Identify which cell holds the provided text, then report its [X, Y] central coordinate. 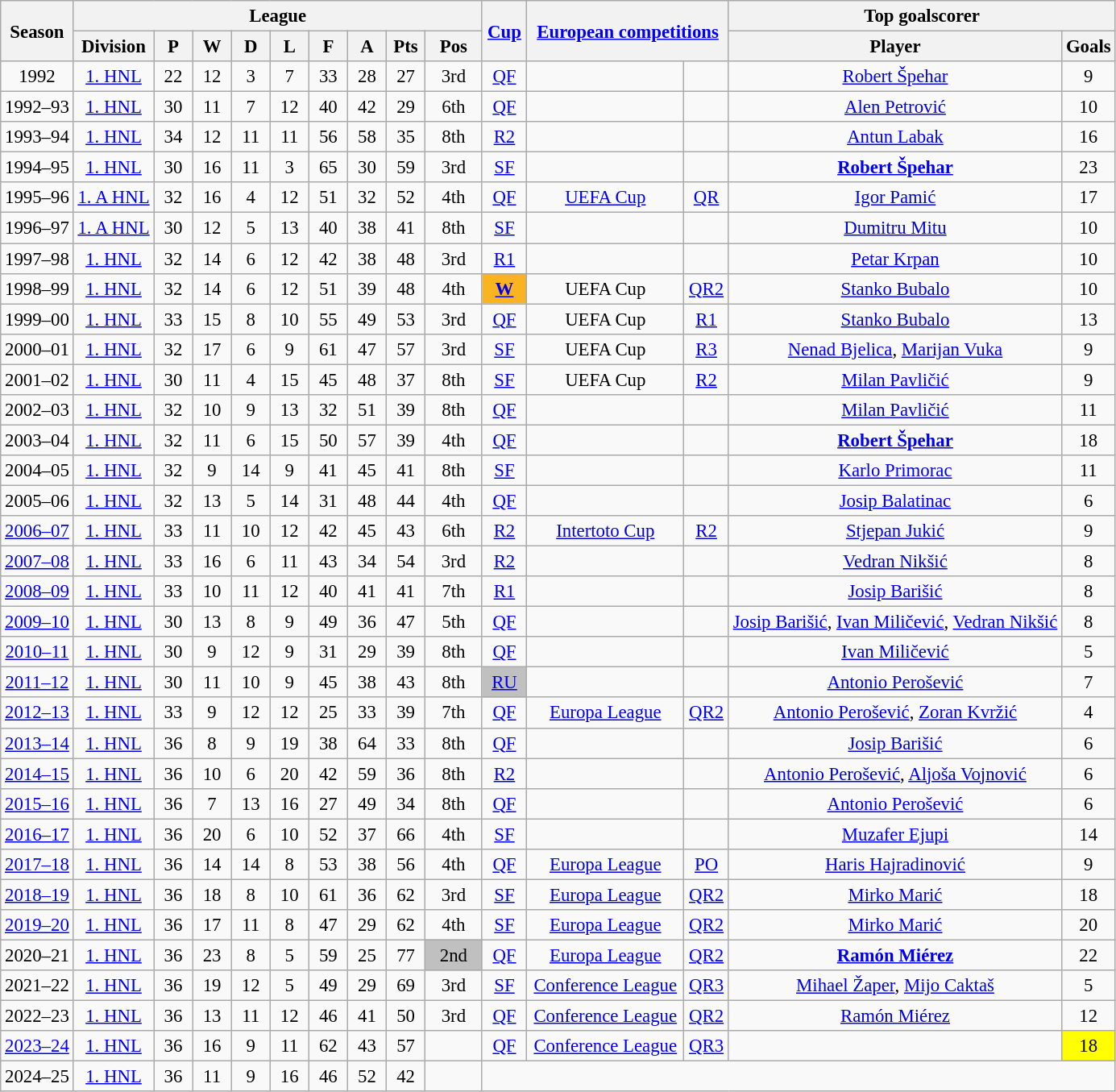
2024–25 [37, 1077]
Season [37, 31]
64 [367, 743]
Pos [454, 47]
R3 [707, 349]
65 [328, 168]
2007–08 [37, 562]
2001–02 [37, 380]
5th [454, 622]
1992–93 [37, 107]
Mihael Žaper, Mijo Caktaš [894, 986]
Ivan Miličević [894, 652]
66 [405, 834]
Antun Labak [894, 137]
55 [328, 319]
Alen Petrović [894, 107]
Player [894, 47]
Nenad Bjelica, Marijan Vuka [894, 349]
1995–96 [37, 197]
QR [707, 197]
28 [367, 77]
2020–21 [37, 955]
Dumitru Mitu [894, 228]
2005–06 [37, 500]
1993–94 [37, 137]
2023–24 [37, 1046]
2008–09 [37, 592]
2016–17 [37, 834]
Josip Balatinac [894, 500]
77 [405, 955]
Top goalscorer [922, 16]
Karlo Primorac [894, 471]
1999–00 [37, 319]
Stjepan Jukić [894, 531]
2006–07 [37, 531]
League [277, 16]
2021–22 [37, 986]
2022–23 [37, 1016]
2019–20 [37, 925]
1997–98 [37, 259]
69 [405, 986]
44 [405, 500]
1992 [37, 77]
Vedran Nikšić [894, 562]
1998–99 [37, 289]
2010–11 [37, 652]
Antonio Perošević, Aljoša Vojnović [894, 774]
2000–01 [37, 349]
2003–04 [37, 440]
54 [405, 562]
2013–14 [37, 743]
2002–03 [37, 410]
Division [114, 47]
Muzafer Ejupi [894, 834]
A [367, 47]
1994–95 [37, 168]
35 [405, 137]
RU [504, 683]
2015–16 [37, 803]
2018–19 [37, 895]
2009–10 [37, 622]
Intertoto Cup [606, 531]
2nd [454, 955]
1996–97 [37, 228]
Petar Krpan [894, 259]
Antonio Perošević, Zoran Kvržić [894, 713]
2012–13 [37, 713]
PO [707, 865]
L [289, 47]
P [173, 47]
Igor Pamić [894, 197]
F [328, 47]
Cup [504, 31]
European competitions [629, 31]
Haris Hajradinović [894, 865]
Goals [1089, 47]
2014–15 [37, 774]
Josip Barišić, Ivan Miličević, Vedran Nikšić [894, 622]
2004–05 [37, 471]
58 [367, 137]
D [251, 47]
Pts [405, 47]
2011–12 [37, 683]
2017–18 [37, 865]
